Provide the [X, Y] coordinate of the cell's center where the given text is located.  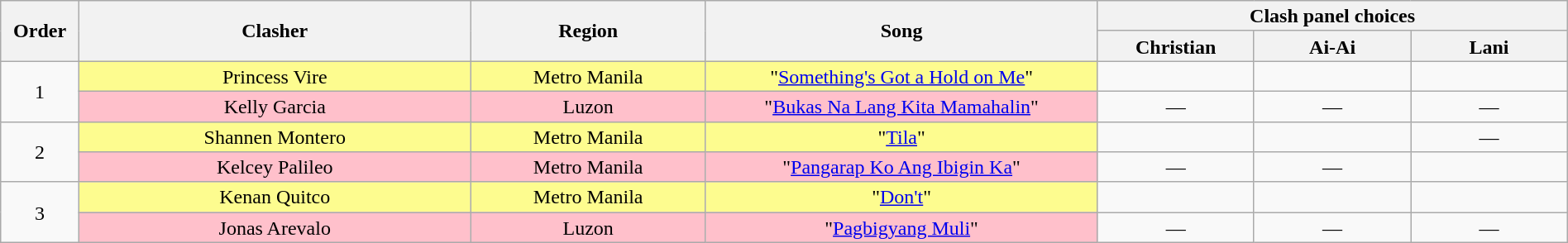
Princess Vire [275, 76]
"Something's Got a Hold on Me" [901, 76]
2 [40, 152]
Clash panel choices [1332, 17]
3 [40, 212]
Order [40, 31]
1 [40, 91]
Clasher [275, 31]
Song [901, 31]
Ai-Ai [1331, 46]
Kelly Garcia [275, 106]
"Tila" [901, 137]
Kenan Quitco [275, 197]
Lani [1489, 46]
"Don't" [901, 197]
"Pangarap Ko Ang Ibigin Ka" [901, 167]
Christian [1176, 46]
Kelcey Palileo [275, 167]
Region [588, 31]
"Bukas Na Lang Kita Mamahalin" [901, 106]
"Pagbigyang Muli" [901, 228]
Jonas Arevalo [275, 228]
Shannen Montero [275, 137]
